Provide the (x, y) coordinate of the cell's center where the given text is located.  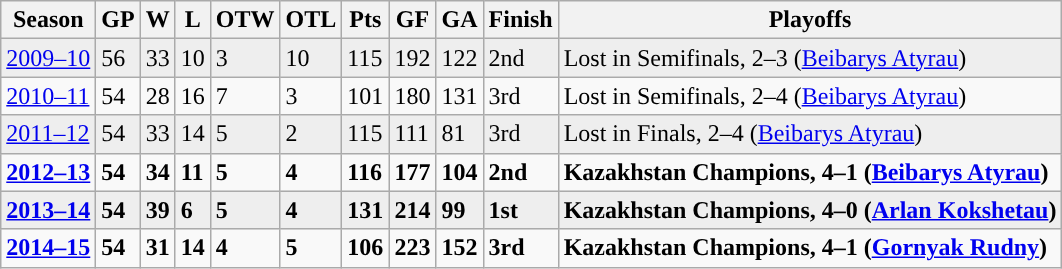
Kazakhstan Champions, 4–1 (Gornyak Rudny) (810, 248)
Kazakhstan Champions, 4–0 (Arlan Kokshetau) (810, 210)
28 (158, 96)
192 (412, 58)
99 (460, 210)
177 (412, 172)
L (192, 20)
111 (412, 134)
GP (118, 20)
6 (192, 210)
2011–12 (48, 134)
2014–15 (48, 248)
Lost in Semifinals, 2–4 (Beibarys Atyrau) (810, 96)
2 (311, 134)
214 (412, 210)
104 (460, 172)
81 (460, 134)
2013–14 (48, 210)
56 (118, 58)
16 (192, 96)
Season (48, 20)
180 (412, 96)
116 (366, 172)
GF (412, 20)
39 (158, 210)
1st (520, 210)
2009–10 (48, 58)
GA (460, 20)
Lost in Finals, 2–4 (Beibarys Atyrau) (810, 134)
Pts (366, 20)
2012–13 (48, 172)
11 (192, 172)
152 (460, 248)
Lost in Semifinals, 2–3 (Beibarys Atyrau) (810, 58)
34 (158, 172)
122 (460, 58)
Finish (520, 20)
7 (245, 96)
106 (366, 248)
2010–11 (48, 96)
Kazakhstan Champions, 4–1 (Beibarys Atyrau) (810, 172)
W (158, 20)
OTW (245, 20)
31 (158, 248)
OTL (311, 20)
101 (366, 96)
Playoffs (810, 20)
223 (412, 248)
